For the text-containing cell, return its midpoint in [x, y] coordinate format. 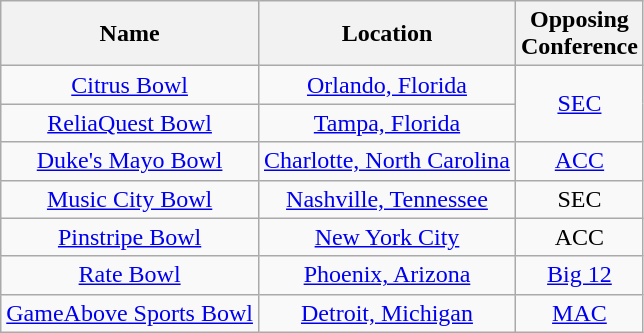
Duke's Mayo Bowl [130, 161]
Citrus Bowl [130, 85]
GameAbove Sports Bowl [130, 313]
ReliaQuest Bowl [130, 123]
Pinstripe Bowl [130, 237]
Phoenix, Arizona [386, 275]
MAC [579, 313]
Rate Bowl [130, 275]
Big 12 [579, 275]
Orlando, Florida [386, 85]
Name [130, 34]
OpposingConference [579, 34]
Tampa, Florida [386, 123]
Location [386, 34]
Music City Bowl [130, 199]
Detroit, Michigan [386, 313]
New York City [386, 237]
Nashville, Tennessee [386, 199]
Charlotte, North Carolina [386, 161]
